Pinpoint the cell where the given text exists, returning its [x, y] midpoint coordinate. 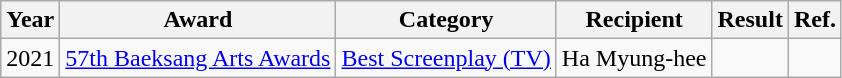
Ha Myung-hee [634, 58]
2021 [30, 58]
57th Baeksang Arts Awards [198, 58]
Year [30, 20]
Award [198, 20]
Category [446, 20]
Ref. [814, 20]
Result [750, 20]
Best Screenplay (TV) [446, 58]
Recipient [634, 20]
